Determine the [X, Y] coordinate at the center of the cell enclosing the given text.  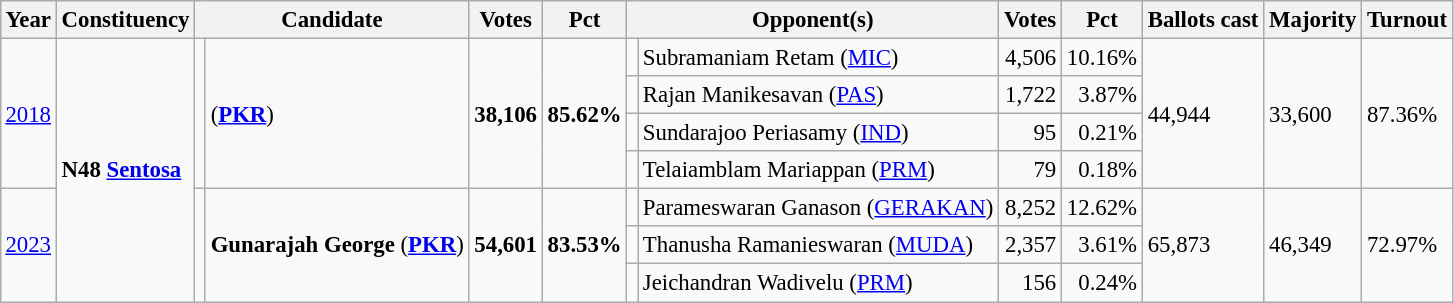
2018 [28, 113]
79 [1030, 170]
Year [28, 20]
8,252 [1030, 208]
44,944 [1202, 113]
87.36% [1408, 113]
Thanusha Ramanieswaran (MUDA) [818, 245]
Parameswaran Ganason (GERAKAN) [818, 208]
Constituency [125, 20]
0.21% [1102, 133]
65,873 [1202, 246]
12.62% [1102, 208]
N48 Sentosa [125, 170]
83.53% [584, 246]
4,506 [1030, 57]
33,600 [1313, 113]
38,106 [506, 113]
Opponent(s) [813, 20]
46,349 [1313, 246]
95 [1030, 133]
Sundarajoo Periasamy (IND) [818, 133]
Rajan Manikesavan (PAS) [818, 95]
0.18% [1102, 170]
Subramaniam Retam (MIC) [818, 57]
Candidate [332, 20]
2023 [28, 246]
0.24% [1102, 283]
156 [1030, 283]
54,601 [506, 246]
Jeichandran Wadivelu (PRM) [818, 283]
Telaiamblam Mariappan (PRM) [818, 170]
(PKR) [337, 113]
Ballots cast [1202, 20]
72.97% [1408, 246]
2,357 [1030, 245]
1,722 [1030, 95]
3.87% [1102, 95]
85.62% [584, 113]
Gunarajah George (PKR) [337, 246]
Majority [1313, 20]
10.16% [1102, 57]
Turnout [1408, 20]
3.61% [1102, 245]
